For the text-containing cell, return its midpoint in (X, Y) coordinate format. 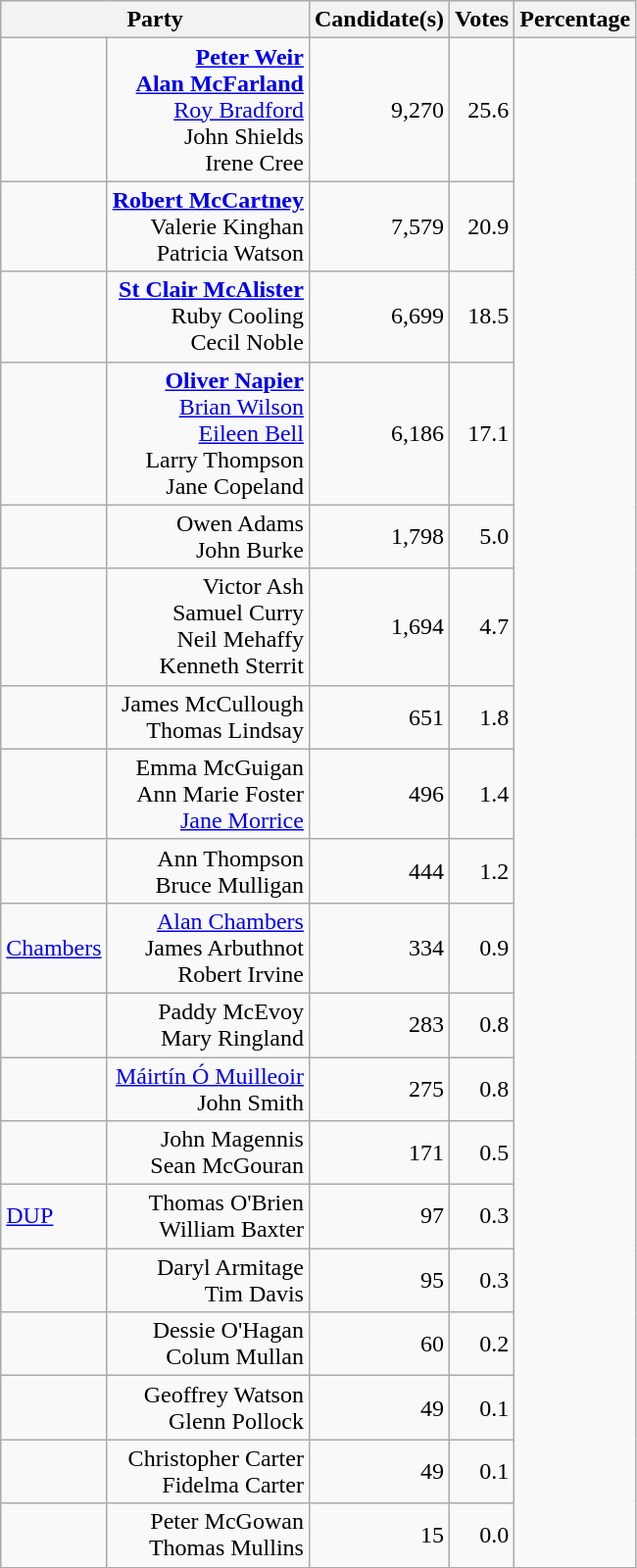
Geoffrey WatsonGlenn Pollock (208, 1407)
Paddy McEvoyMary Ringland (208, 1025)
4.7 (482, 627)
444 (378, 870)
Party (155, 20)
Candidate(s) (378, 20)
John MagennisSean McGouran (208, 1152)
Dessie O'HaganColum Mullan (208, 1345)
Alan ChambersJames ArbuthnotRobert Irvine (208, 948)
95 (378, 1280)
6,186 (378, 433)
496 (378, 794)
275 (378, 1088)
9,270 (378, 110)
Peter WeirAlan McFarlandRoy BradfordJohn ShieldsIrene Cree (208, 110)
5.0 (482, 537)
Victor AshSamuel CurryNeil MehaffyKenneth Sterrit (208, 627)
60 (378, 1345)
651 (378, 717)
St Clair McAlisterRuby CoolingCecil Noble (208, 317)
Robert McCartneyValerie KinghanPatricia Watson (208, 226)
Peter McGowanThomas Mullins (208, 1535)
17.1 (482, 433)
0.5 (482, 1152)
Daryl ArmitageTim Davis (208, 1280)
15 (378, 1535)
DUP (54, 1217)
0.0 (482, 1535)
1,694 (378, 627)
0.9 (482, 948)
Votes (482, 20)
20.9 (482, 226)
Percentage (575, 20)
1.2 (482, 870)
James McCulloughThomas Lindsay (208, 717)
Emma McGuiganAnn Marie FosterJane Morrice (208, 794)
1.8 (482, 717)
1,798 (378, 537)
Máirtín Ó MuilleoirJohn Smith (208, 1088)
283 (378, 1025)
Thomas O'BrienWilliam Baxter (208, 1217)
25.6 (482, 110)
97 (378, 1217)
Christopher CarterFidelma Carter (208, 1472)
1.4 (482, 794)
7,579 (378, 226)
Ann ThompsonBruce Mulligan (208, 870)
171 (378, 1152)
18.5 (482, 317)
6,699 (378, 317)
Owen AdamsJohn Burke (208, 537)
334 (378, 948)
Oliver NapierBrian WilsonEileen BellLarry ThompsonJane Copeland (208, 433)
0.2 (482, 1345)
Chambers (54, 948)
